Return the (X, Y) coordinate for the center point of the cell that contains the specified text.  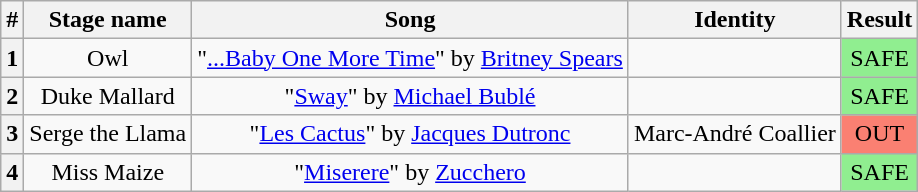
Duke Mallard (108, 96)
Song (410, 20)
Identity (734, 20)
1 (12, 58)
4 (12, 172)
"Sway" by Michael Bublé (410, 96)
Owl (108, 58)
"...Baby One More Time" by Britney Spears (410, 58)
Miss Maize (108, 172)
3 (12, 134)
"Les Cactus" by Jacques Dutronc (410, 134)
Serge the Llama (108, 134)
OUT (879, 134)
# (12, 20)
2 (12, 96)
Stage name (108, 20)
Result (879, 20)
"Miserere" by Zucchero (410, 172)
Marc-André Coallier (734, 134)
